Output the (x, y) coordinate of the center of the cell containing the given text.  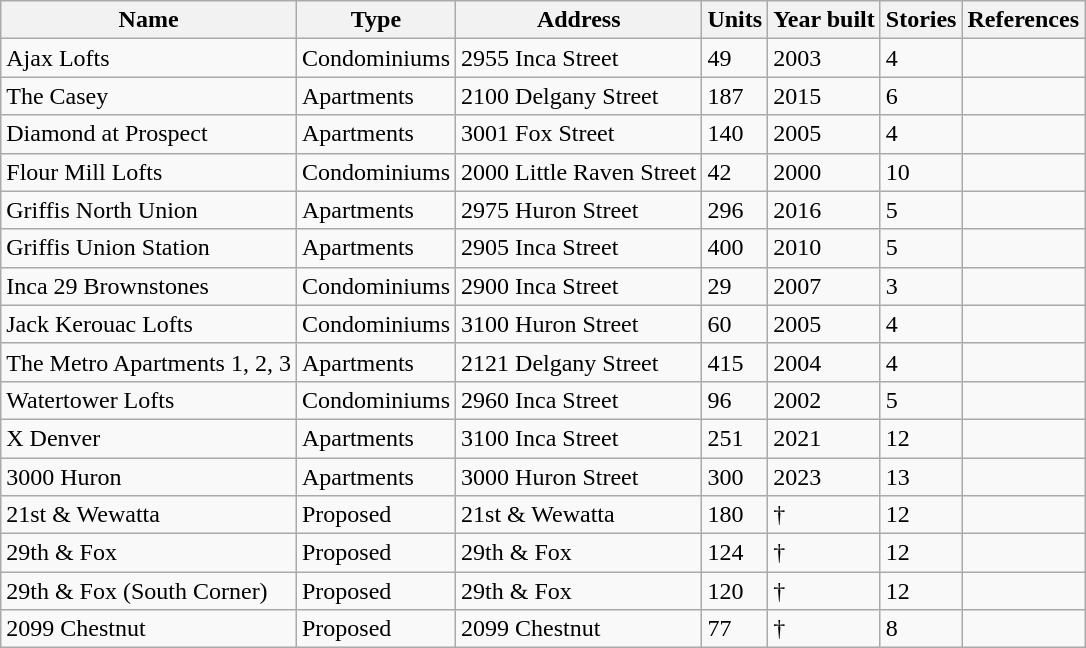
Units (735, 20)
2960 Inca Street (579, 400)
300 (735, 477)
3001 Fox Street (579, 134)
124 (735, 553)
77 (735, 629)
X Denver (149, 438)
2010 (824, 248)
400 (735, 248)
Address (579, 20)
2000 Little Raven Street (579, 172)
Year built (824, 20)
2000 (824, 172)
2004 (824, 362)
2002 (824, 400)
2023 (824, 477)
29 (735, 286)
Stories (921, 20)
2016 (824, 210)
120 (735, 591)
Griffis North Union (149, 210)
Diamond at Prospect (149, 134)
3000 Huron Street (579, 477)
3100 Inca Street (579, 438)
42 (735, 172)
296 (735, 210)
Flour Mill Lofts (149, 172)
96 (735, 400)
140 (735, 134)
Type (376, 20)
Ajax Lofts (149, 58)
49 (735, 58)
29th & Fox (South Corner) (149, 591)
2003 (824, 58)
3 (921, 286)
2121 Delgany Street (579, 362)
6 (921, 96)
2021 (824, 438)
180 (735, 515)
2975 Huron Street (579, 210)
The Metro Apartments 1, 2, 3 (149, 362)
References (1024, 20)
Griffis Union Station (149, 248)
8 (921, 629)
Name (149, 20)
60 (735, 324)
Inca 29 Brownstones (149, 286)
Watertower Lofts (149, 400)
2015 (824, 96)
2905 Inca Street (579, 248)
2955 Inca Street (579, 58)
251 (735, 438)
3000 Huron (149, 477)
2007 (824, 286)
10 (921, 172)
13 (921, 477)
The Casey (149, 96)
187 (735, 96)
415 (735, 362)
2900 Inca Street (579, 286)
2100 Delgany Street (579, 96)
3100 Huron Street (579, 324)
Jack Kerouac Lofts (149, 324)
